Return [X, Y] of the center of cell containing provided text 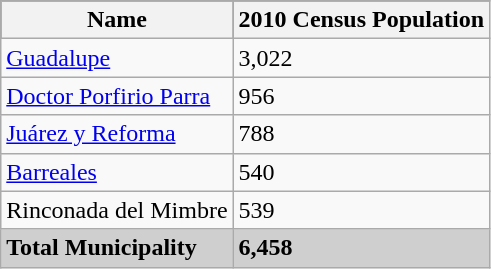
956 [361, 96]
788 [361, 134]
540 [361, 172]
Rinconada del Mimbre [117, 210]
Total Municipality [117, 248]
Guadalupe [117, 58]
6,458 [361, 248]
2010 Census Population [361, 20]
Barreales [117, 172]
Name [117, 20]
539 [361, 210]
Juárez y Reforma [117, 134]
3,022 [361, 58]
Doctor Porfirio Parra [117, 96]
